Extract the [X, Y] coordinate from the center of the cell holding the provided text.  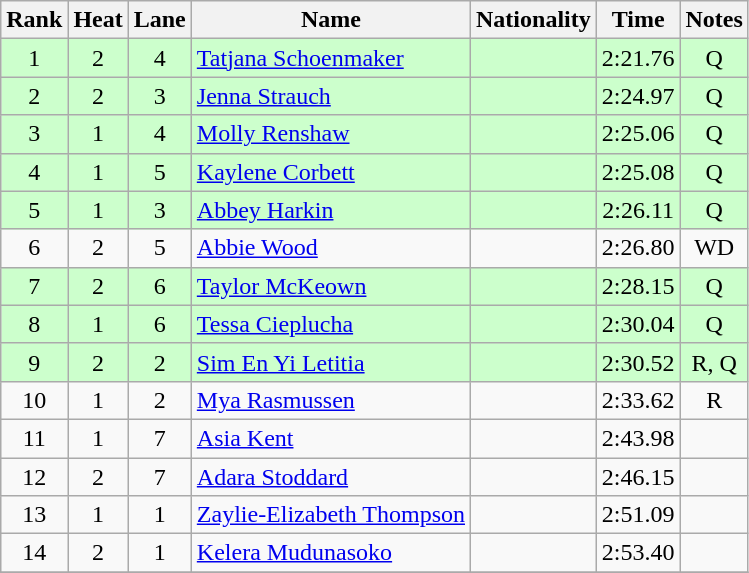
Name [330, 20]
2:53.40 [638, 553]
Kelera Mudunasoko [330, 553]
2:28.15 [638, 286]
Lane [160, 20]
2:25.08 [638, 172]
8 [34, 324]
Mya Rasmussen [330, 400]
Abbey Harkin [330, 210]
R [714, 400]
2:33.62 [638, 400]
Heat [98, 20]
14 [34, 553]
WD [714, 248]
Tatjana Schoenmaker [330, 58]
2:24.97 [638, 96]
Nationality [534, 20]
2:26.80 [638, 248]
Rank [34, 20]
2:46.15 [638, 477]
Kaylene Corbett [330, 172]
Molly Renshaw [330, 134]
2:30.04 [638, 324]
2:51.09 [638, 515]
Abbie Wood [330, 248]
Jenna Strauch [330, 96]
Zaylie-Elizabeth Thompson [330, 515]
12 [34, 477]
11 [34, 438]
13 [34, 515]
Sim En Yi Letitia [330, 362]
2:25.06 [638, 134]
Notes [714, 20]
2:26.11 [638, 210]
2:21.76 [638, 58]
9 [34, 362]
Adara Stoddard [330, 477]
Time [638, 20]
R, Q [714, 362]
Tessa Cieplucha [330, 324]
Asia Kent [330, 438]
10 [34, 400]
2:43.98 [638, 438]
2:30.52 [638, 362]
Taylor McKeown [330, 286]
